Scan for the cell matching the given text and deliver its (X, Y) coordinate at center. 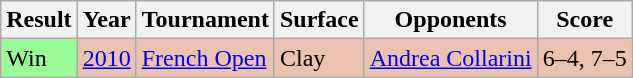
Clay (319, 58)
6–4, 7–5 (584, 58)
Year (106, 20)
Opponents (450, 20)
Score (584, 20)
Surface (319, 20)
2010 (106, 58)
Tournament (205, 20)
Win (39, 58)
Result (39, 20)
French Open (205, 58)
Andrea Collarini (450, 58)
